Identify which cell holds the provided text, then report its [x, y] central coordinate. 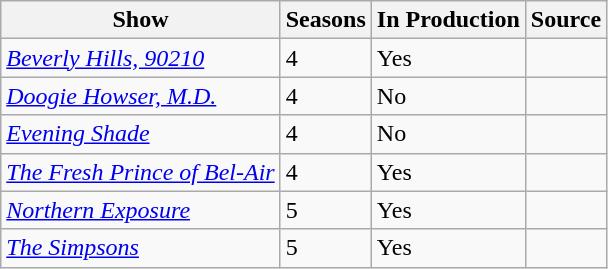
Source [566, 20]
Evening Shade [140, 134]
Doogie Howser, M.D. [140, 96]
Show [140, 20]
The Simpsons [140, 248]
Seasons [326, 20]
The Fresh Prince of Bel-Air [140, 172]
Northern Exposure [140, 210]
Beverly Hills, 90210 [140, 58]
In Production [448, 20]
